Detect which cell encompasses the target text, then output its (x, y) center coordinate. 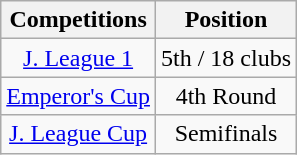
5th / 18 clubs (226, 58)
Competitions (78, 20)
Emperor's Cup (78, 96)
Semifinals (226, 134)
J. League 1 (78, 58)
4th Round (226, 96)
J. League Cup (78, 134)
Position (226, 20)
